Locate the cell with the specified text and output its (x, y) center coordinate. 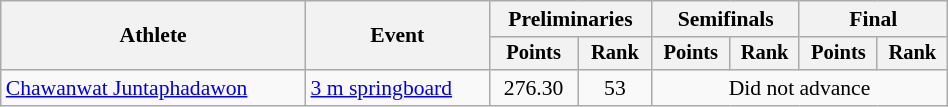
Final (873, 19)
276.30 (534, 88)
Did not advance (800, 88)
Chawanwat Juntaphadawon (154, 88)
Event (398, 36)
Semifinals (726, 19)
53 (615, 88)
3 m springboard (398, 88)
Preliminaries (570, 19)
Athlete (154, 36)
